Pinpoint the cell where the given text exists, returning its [x, y] midpoint coordinate. 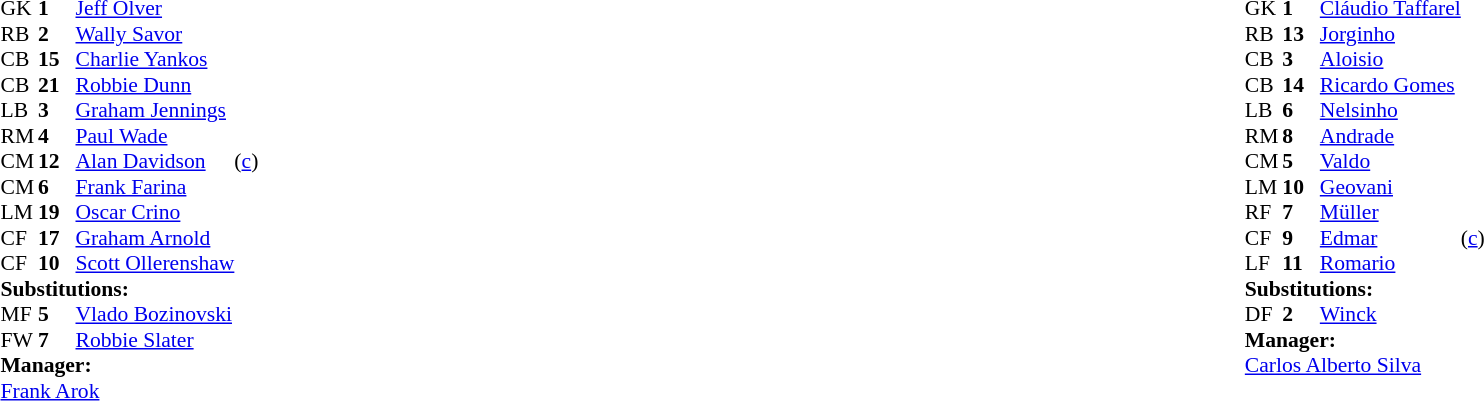
Geovani [1390, 187]
11 [1301, 263]
13 [1301, 34]
Vlado Bozinovski [156, 315]
Aloisio [1390, 59]
Frank Farina [156, 187]
19 [57, 213]
MF [19, 315]
Graham Arnold [156, 238]
FW [19, 340]
Alan Davidson [156, 161]
Romario [1390, 263]
14 [1301, 85]
LF [1264, 263]
17 [57, 238]
DF [1264, 315]
Edmar [1390, 238]
Wally Savor [156, 34]
Charlie Yankos [156, 59]
8 [1301, 136]
Winck [1390, 315]
Paul Wade [156, 136]
12 [57, 161]
Carlos Alberto Silva [1353, 365]
15 [57, 59]
Scott Ollerenshaw [156, 263]
Graham Jennings [156, 111]
21 [57, 85]
Valdo [1390, 161]
9 [1301, 238]
(c) [246, 161]
Ricardo Gomes [1390, 85]
RF [1264, 213]
Jorginho [1390, 34]
Robbie Slater [156, 340]
4 [57, 136]
Robbie Dunn [156, 85]
Nelsinho [1390, 111]
Oscar Crino [156, 213]
Andrade [1390, 136]
Müller [1390, 213]
